Extract the [x, y] coordinate from the center of the cell holding the provided text.  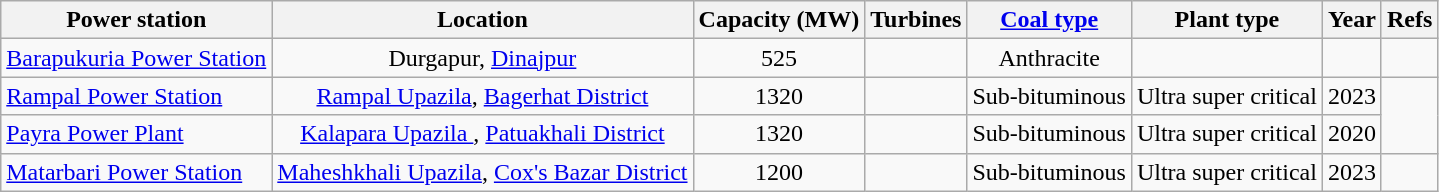
Matarbari Power Station [136, 172]
525 [779, 58]
Power station [136, 20]
Plant type [1226, 20]
1200 [779, 172]
Capacity (MW) [779, 20]
Refs [1409, 20]
Location [482, 20]
Barapukuria Power Station [136, 58]
Durgapur, Dinajpur [482, 58]
Coal type [1049, 20]
2020 [1352, 134]
Rampal Upazila, Bagerhat District [482, 96]
Turbines [916, 20]
Payra Power Plant [136, 134]
Kalapara Upazila , Patuakhali District [482, 134]
Rampal Power Station [136, 96]
Year [1352, 20]
Maheshkhali Upazila, Cox's Bazar District [482, 172]
Anthracite [1049, 58]
